For the text-containing cell, return its midpoint in [x, y] coordinate format. 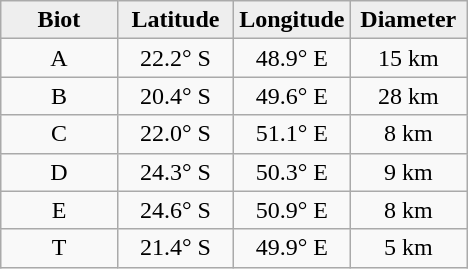
24.3° S [175, 172]
C [59, 134]
22.0° S [175, 134]
15 km [408, 58]
50.9° E [292, 210]
22.2° S [175, 58]
20.4° S [175, 96]
9 km [408, 172]
T [59, 248]
49.9° E [292, 248]
24.6° S [175, 210]
21.4° S [175, 248]
Diameter [408, 20]
28 km [408, 96]
D [59, 172]
B [59, 96]
A [59, 58]
Latitude [175, 20]
E [59, 210]
51.1° E [292, 134]
50.3° E [292, 172]
48.9° E [292, 58]
Longitude [292, 20]
5 km [408, 248]
49.6° E [292, 96]
Biot [59, 20]
